Find where the given text appears and provide that cell's center as [x, y] coordinate. 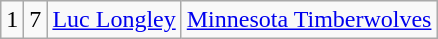
Minnesota Timberwolves [309, 20]
Luc Longley [114, 20]
7 [36, 20]
1 [12, 20]
